Return [X, Y] of the center of cell containing provided text 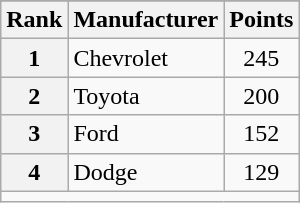
1 [34, 58]
200 [262, 96]
3 [34, 134]
Dodge [146, 172]
Ford [146, 134]
Rank [34, 20]
4 [34, 172]
129 [262, 172]
Toyota [146, 96]
245 [262, 58]
2 [34, 96]
152 [262, 134]
Points [262, 20]
Chevrolet [146, 58]
Manufacturer [146, 20]
